Provide the [X, Y] coordinate of the cell's center where the given text is located.  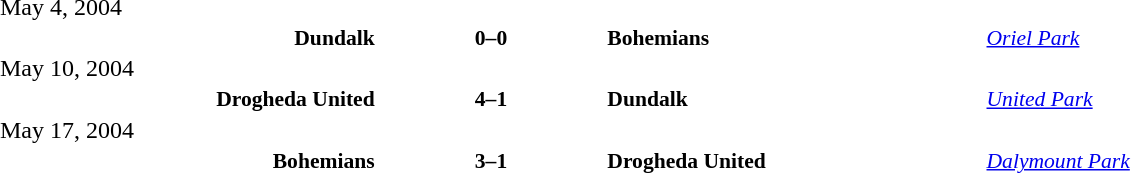
Dundalk [795, 99]
0–0 [492, 38]
Bohemians [795, 38]
4–1 [492, 99]
